Detect which cell encompasses the target text, then output its (X, Y) center coordinate. 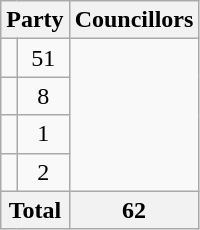
Total (35, 210)
62 (134, 210)
Party (35, 20)
Councillors (134, 20)
8 (43, 96)
1 (43, 134)
2 (43, 172)
51 (43, 58)
